Return the [X, Y] coordinate for the center point of the cell that contains the specified text.  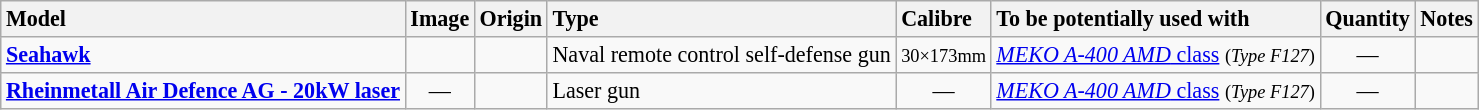
Laser gun [722, 90]
Calibre [944, 18]
Seahawk [203, 54]
30×173mm [944, 54]
Notes [1446, 18]
Image [440, 18]
Origin [510, 18]
Type [722, 18]
Model [203, 18]
Rheinmetall Air Defence AG - 20kW laser [203, 90]
Quantity [1368, 18]
Naval remote control self-defense gun [722, 54]
To be potentially used with [1156, 18]
